Output the [x, y] coordinate of the center of the cell containing the given text.  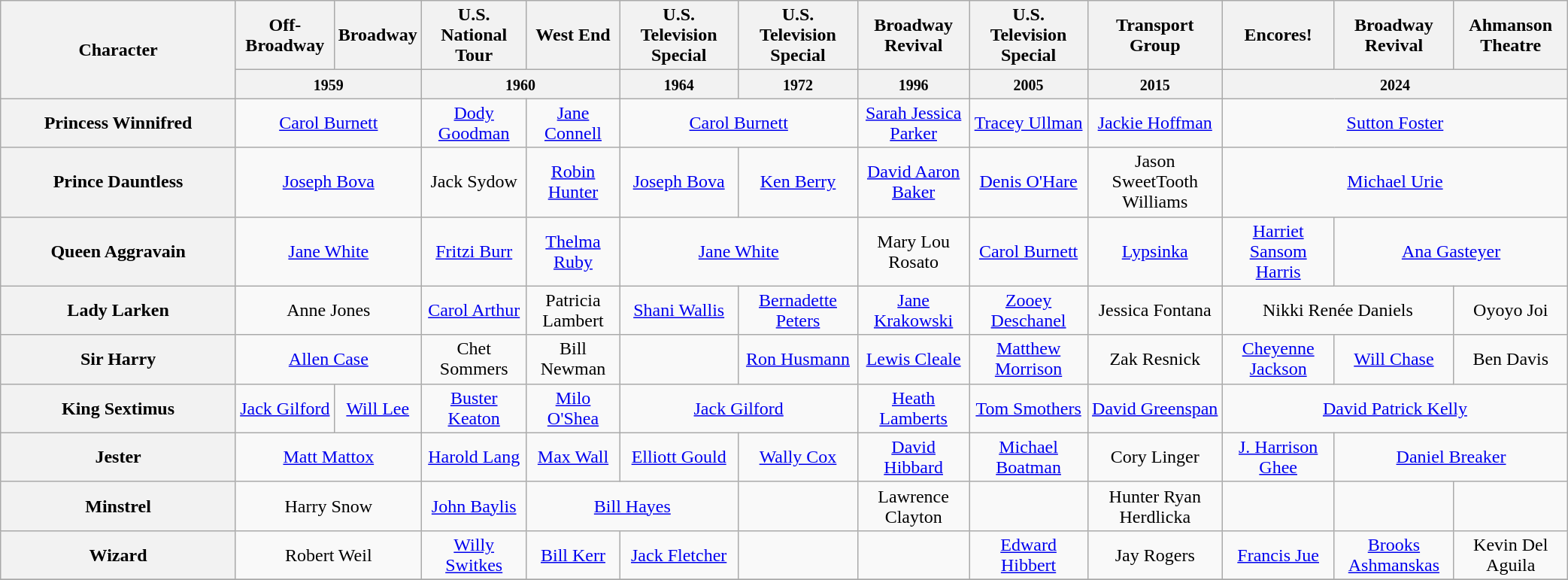
J. Harrison Ghee [1278, 457]
Jane Connell [573, 123]
Robin Hunter [573, 182]
Fritzi Burr [474, 251]
Character [119, 50]
Willy Switkes [474, 555]
David Patrick Kelly [1395, 408]
Bill Hayes [632, 506]
Ben Davis [1511, 360]
Robert Weil [328, 555]
Thelma Ruby [573, 251]
Jane Krakowski [914, 310]
Zak Resnick [1155, 360]
Michael Urie [1395, 182]
Allen Case [328, 360]
Bill Newman [573, 360]
Jester [119, 457]
U.S. National Tour [474, 35]
Francis Jue [1278, 555]
Ken Berry [797, 182]
Jack Sydow [474, 182]
Will Chase [1394, 360]
Nikki Renée Daniels [1338, 310]
Sir Harry [119, 360]
Prince Dauntless [119, 182]
Shani Wallis [679, 310]
King Sextimus [119, 408]
Lady Larken [119, 310]
Lewis Cleale [914, 360]
Buster Keaton [474, 408]
Princess Winnifred [119, 123]
2005 [1029, 84]
Brooks Ashmanskas [1394, 555]
Sutton Foster [1395, 123]
Jessica Fontana [1155, 310]
Patricia Lambert [573, 310]
Milo O'Shea [573, 408]
Harriet Sansom Harris [1278, 251]
Cory Linger [1155, 457]
Lypsinka [1155, 251]
Matt Mattox [328, 457]
Mary Lou Rosato [914, 251]
2015 [1155, 84]
1996 [914, 84]
Harry Snow [328, 506]
2024 [1395, 84]
Carol Arthur [474, 310]
Jack Fletcher [679, 555]
Bill Kerr [573, 555]
1959 [328, 84]
Queen Aggravain [119, 251]
Kevin Del Aguila [1511, 555]
Transport Group [1155, 35]
Tracey Ullman [1029, 123]
Bernadette Peters [797, 310]
Elliott Gould [679, 457]
Zooey Deschanel [1029, 310]
Oyoyo Joi [1511, 310]
Sarah Jessica Parker [914, 123]
Denis O'Hare [1029, 182]
Ahmanson Theatre [1511, 35]
Jason SweetTooth Williams [1155, 182]
Heath Lamberts [914, 408]
West End [573, 35]
Jackie Hoffman [1155, 123]
Hunter Ryan Herdlicka [1155, 506]
Lawrence Clayton [914, 506]
David Aaron Baker [914, 182]
Will Lee [378, 408]
1972 [797, 84]
Tom Smothers [1029, 408]
Cheyenne Jackson [1278, 360]
Ron Husmann [797, 360]
Wizard [119, 555]
Ana Gasteyer [1451, 251]
Wally Cox [797, 457]
Daniel Breaker [1451, 457]
1964 [679, 84]
Jay Rogers [1155, 555]
David Greenspan [1155, 408]
Dody Goodman [474, 123]
Michael Boatman [1029, 457]
Encores! [1278, 35]
Edward Hibbert [1029, 555]
Matthew Morrison [1029, 360]
Off-Broadway [284, 35]
Anne Jones [328, 310]
Max Wall [573, 457]
Harold Lang [474, 457]
Broadway [378, 35]
Minstrel [119, 506]
Chet Sommers [474, 360]
John Baylis [474, 506]
1960 [520, 84]
David Hibbard [914, 457]
